From the cell containing the given text, extract its center point as [x, y] coordinate. 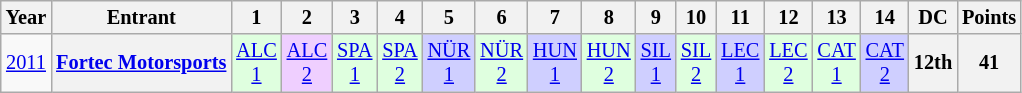
DC [933, 17]
SIL1 [656, 63]
Points [989, 17]
3 [354, 17]
NÜR2 [502, 63]
7 [555, 17]
CAT2 [885, 63]
2011 [26, 63]
SPA2 [400, 63]
5 [450, 17]
ALC1 [256, 63]
12 [788, 17]
9 [656, 17]
NÜR1 [450, 63]
8 [609, 17]
12th [933, 63]
14 [885, 17]
SIL2 [696, 63]
Entrant [141, 17]
SPA1 [354, 63]
41 [989, 63]
1 [256, 17]
CAT1 [837, 63]
Year [26, 17]
13 [837, 17]
4 [400, 17]
LEC2 [788, 63]
10 [696, 17]
2 [307, 17]
LEC1 [740, 63]
6 [502, 17]
HUN1 [555, 63]
Fortec Motorsports [141, 63]
11 [740, 17]
HUN2 [609, 63]
ALC2 [307, 63]
